Extract the [x, y] coordinate from the center of the cell holding the provided text.  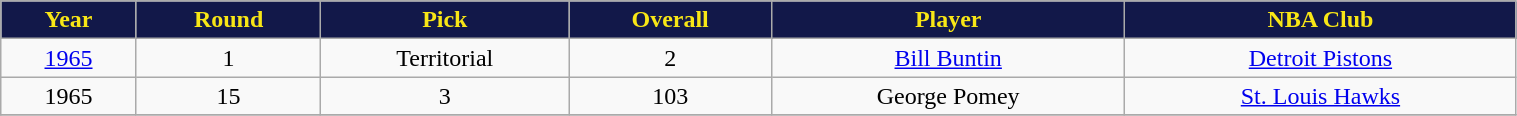
103 [670, 96]
St. Louis Hawks [1320, 96]
Detroit Pistons [1320, 58]
Player [948, 20]
2 [670, 58]
George Pomey [948, 96]
1 [228, 58]
15 [228, 96]
Round [228, 20]
Year [69, 20]
NBA Club [1320, 20]
Territorial [445, 58]
3 [445, 96]
Overall [670, 20]
Pick [445, 20]
Bill Buntin [948, 58]
